Return [X, Y] of the center of cell containing provided text 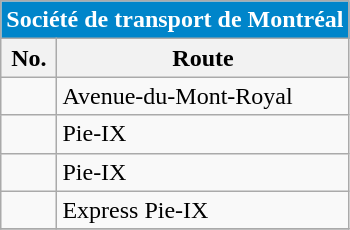
Route [203, 58]
No. [29, 58]
Société de transport de Montréal [175, 20]
Avenue-du-Mont-Royal [203, 96]
Express Pie-IX [203, 210]
